Provide the (X, Y) coordinate of the cell's center where the given text is located.  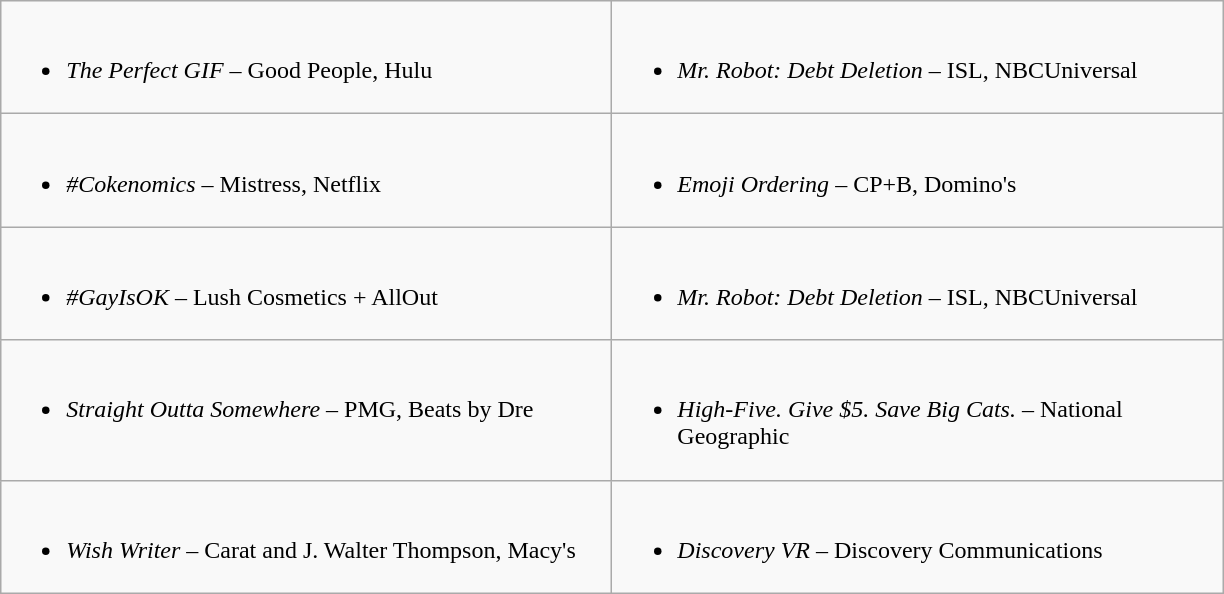
#GayIsOK – Lush Cosmetics + AllOut (306, 284)
Straight Outta Somewhere – PMG, Beats by Dre (306, 410)
The Perfect GIF – Good People, Hulu (306, 58)
#Cokenomics – Mistress, Netflix (306, 170)
Discovery VR – Discovery Communications (918, 536)
Wish Writer – Carat and J. Walter Thompson, Macy's (306, 536)
Emoji Ordering – CP+B, Domino's (918, 170)
High-Five. Give $5. Save Big Cats. – National Geographic (918, 410)
